Find where the given text appears and provide that cell's center as [X, Y] coordinate. 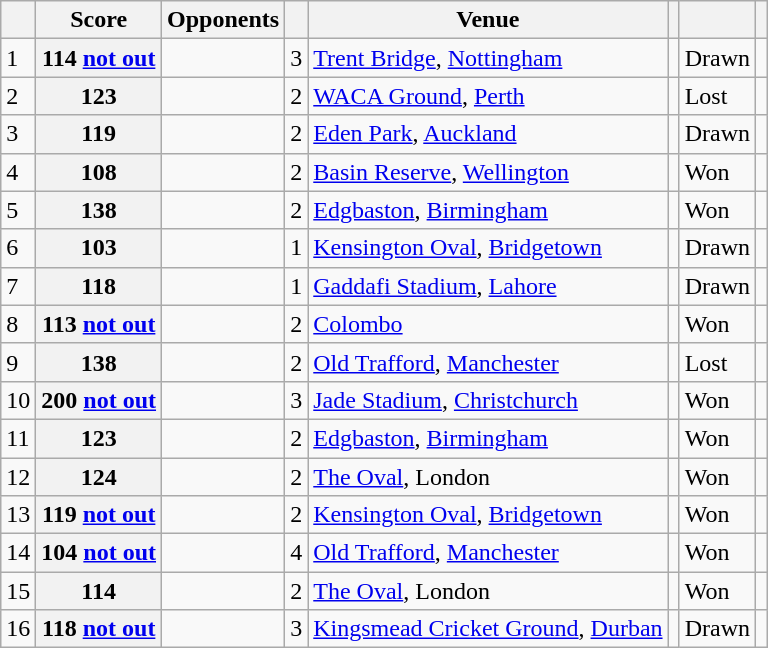
119 not out [99, 515]
5 [18, 210]
Score [99, 20]
14 [18, 553]
200 not out [99, 400]
103 [99, 248]
6 [18, 248]
Eden Park, Auckland [488, 134]
Gaddafi Stadium, Lahore [488, 286]
13 [18, 515]
10 [18, 400]
104 not out [99, 553]
119 [99, 134]
118 [99, 286]
8 [18, 324]
Venue [488, 20]
15 [18, 591]
Trent Bridge, Nottingham [488, 58]
124 [99, 477]
114 [99, 591]
Opponents [224, 20]
WACA Ground, Perth [488, 96]
Basin Reserve, Wellington [488, 172]
7 [18, 286]
Jade Stadium, Christchurch [488, 400]
108 [99, 172]
118 not out [99, 629]
16 [18, 629]
9 [18, 362]
Colombo [488, 324]
11 [18, 438]
12 [18, 477]
Kingsmead Cricket Ground, Durban [488, 629]
113 not out [99, 324]
114 not out [99, 58]
